Identify which cell holds the provided text, then report its [X, Y] central coordinate. 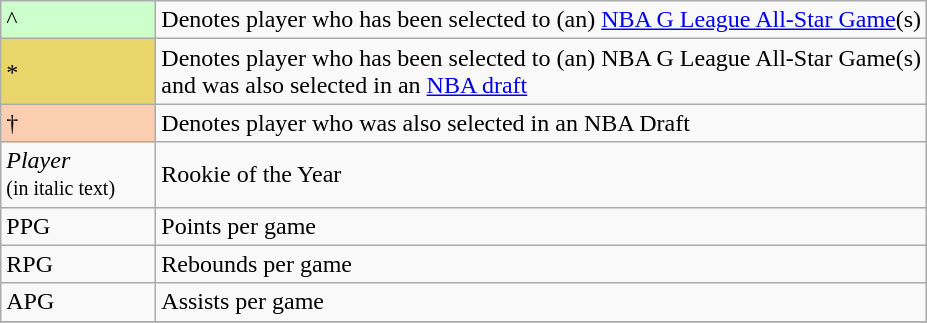
RPG [78, 264]
* [78, 72]
^ [78, 20]
Denotes player who was also selected in an NBA Draft [542, 123]
APG [78, 302]
Assists per game [542, 302]
Rebounds per game [542, 264]
Rookie of the Year [542, 174]
PPG [78, 226]
Points per game [542, 226]
Denotes player who has been selected to (an) NBA G League All-Star Game(s) [542, 20]
Player(in italic text) [78, 174]
Denotes player who has been selected to (an) NBA G League All-Star Game(s) and was also selected in an NBA draft [542, 72]
† [78, 123]
